For the text-containing cell, return its midpoint in [X, Y] coordinate format. 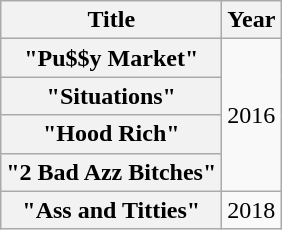
Title [112, 20]
Year [252, 20]
2016 [252, 115]
"Hood Rich" [112, 134]
"Ass and Titties" [112, 210]
"2 Bad Azz Bitches" [112, 172]
2018 [252, 210]
"Pu$$y Market" [112, 58]
"Situations" [112, 96]
